Search for the cell housing the specified text and yield its (X, Y) center coordinate. 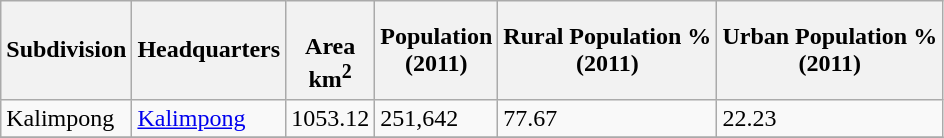
Population(2011) (436, 50)
251,642 (436, 118)
1053.12 (330, 118)
Headquarters (209, 50)
Rural Population %(2011) (608, 50)
Areakm2 (330, 50)
77.67 (608, 118)
Subdivision (66, 50)
22.23 (830, 118)
Urban Population % (2011) (830, 50)
